Detect which cell encompasses the target text, then output its [x, y] center coordinate. 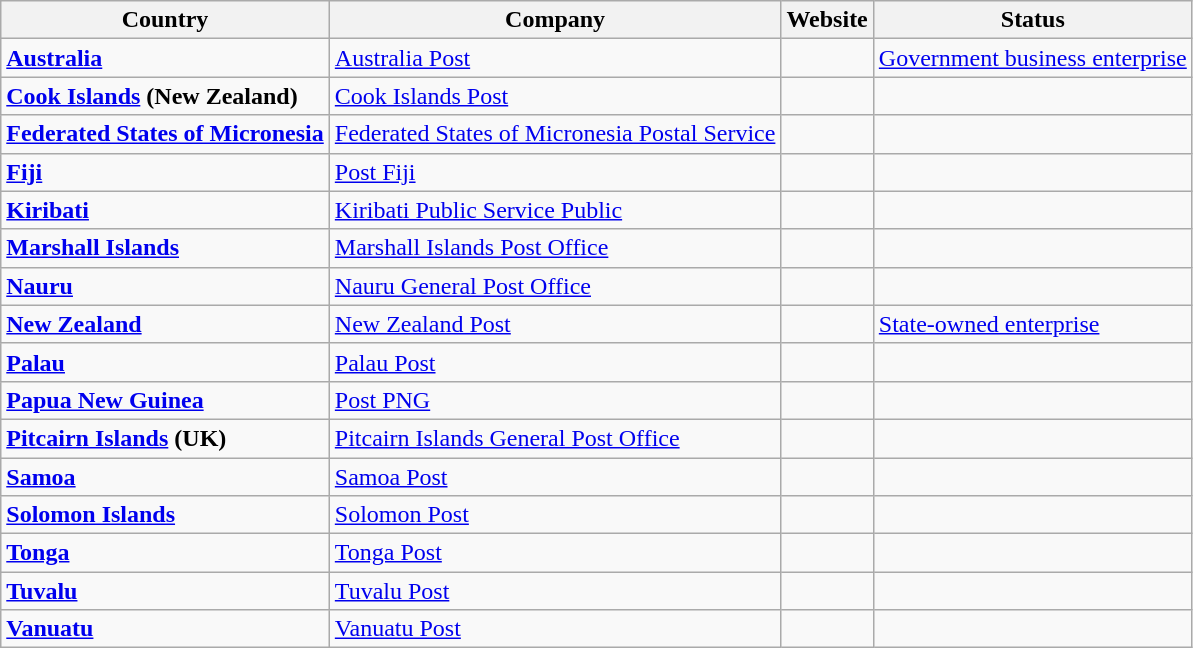
Status [1032, 20]
Post PNG [555, 400]
Solomon Islands [166, 515]
Nauru [166, 286]
Cook Islands (New Zealand) [166, 96]
New Zealand Post [555, 324]
Cook Islands Post [555, 96]
Vanuatu Post [555, 629]
Australia [166, 58]
Papua New Guinea [166, 400]
Kiribati [166, 210]
Kiribati Public Service Public [555, 210]
Pitcairn Islands General Post Office [555, 438]
Samoa Post [555, 477]
New Zealand [166, 324]
Country [166, 20]
Samoa [166, 477]
Federated States of Micronesia [166, 134]
Tonga Post [555, 553]
Tonga [166, 553]
Website [827, 20]
Tuvalu [166, 591]
Tuvalu Post [555, 591]
Vanuatu [166, 629]
State-owned enterprise [1032, 324]
Post Fiji [555, 172]
Solomon Post [555, 515]
Palau [166, 362]
Australia Post [555, 58]
Pitcairn Islands (UK) [166, 438]
Marshall Islands [166, 248]
Fiji [166, 172]
Company [555, 20]
Government business enterprise [1032, 58]
Marshall Islands Post Office [555, 248]
Palau Post [555, 362]
Nauru General Post Office [555, 286]
Federated States of Micronesia Postal Service [555, 134]
